Detect which cell encompasses the target text, then output its (x, y) center coordinate. 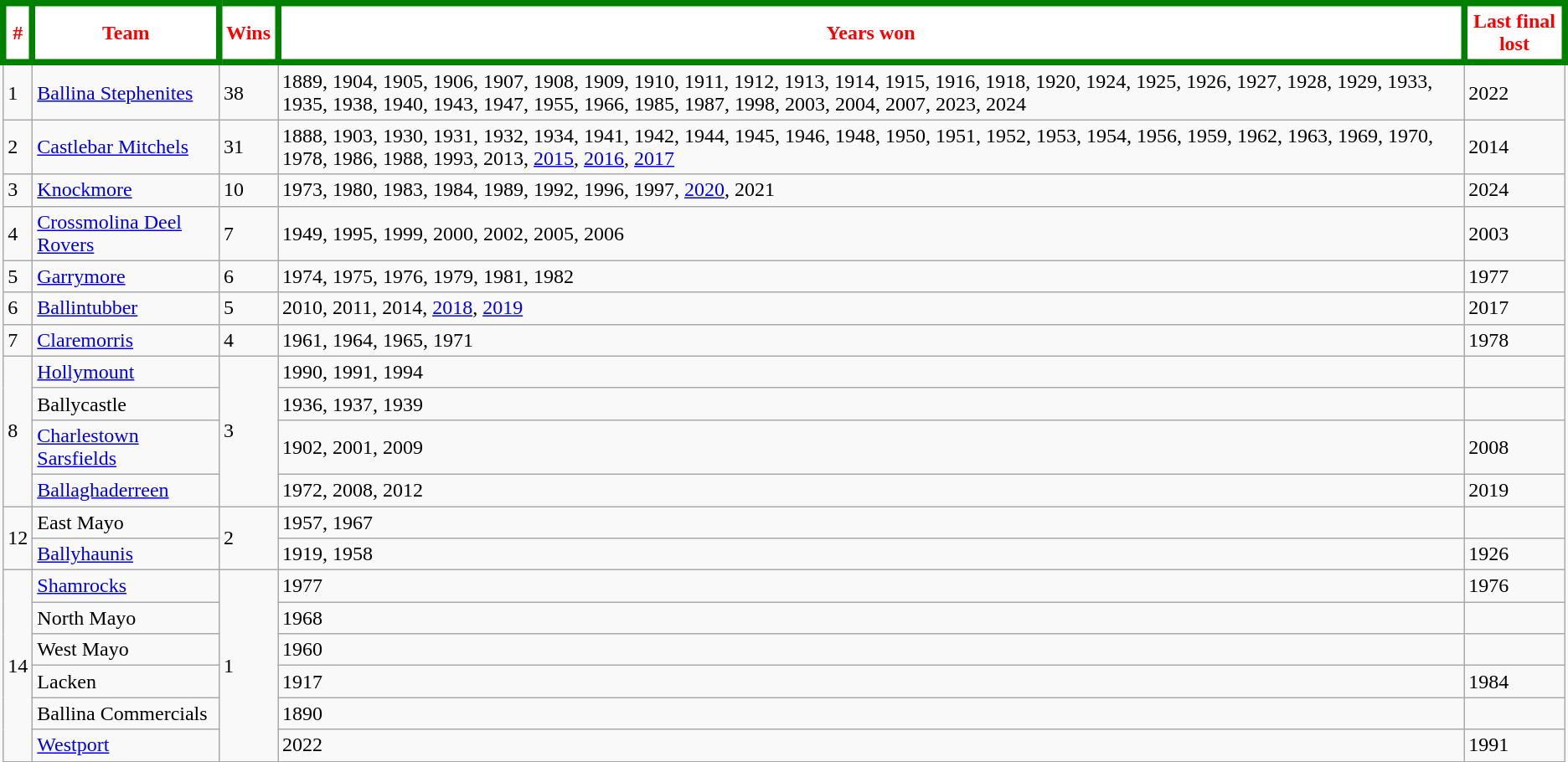
1936, 1937, 1939 (871, 404)
1976 (1514, 586)
Garrymore (126, 276)
Knockmore (126, 190)
1990, 1991, 1994 (871, 372)
1957, 1967 (871, 522)
Wins (249, 33)
1974, 1975, 1976, 1979, 1981, 1982 (871, 276)
31 (249, 147)
Shamrocks (126, 586)
1978 (1514, 340)
1991 (1514, 745)
1972, 2008, 2012 (871, 490)
# (18, 33)
8 (18, 430)
Ballyhaunis (126, 554)
Ballina Commercials (126, 713)
10 (249, 190)
North Mayo (126, 618)
Crossmolina Deel Rovers (126, 233)
1902, 2001, 2009 (871, 447)
Ballina Stephenites (126, 91)
Westport (126, 745)
1968 (871, 618)
2019 (1514, 490)
Hollymount (126, 372)
12 (18, 538)
Lacken (126, 682)
2024 (1514, 190)
1917 (871, 682)
1960 (871, 650)
1919, 1958 (871, 554)
2010, 2011, 2014, 2018, 2019 (871, 308)
Ballintubber (126, 308)
West Mayo (126, 650)
38 (249, 91)
Last final lost (1514, 33)
2008 (1514, 447)
1890 (871, 713)
1984 (1514, 682)
Ballycastle (126, 404)
Team (126, 33)
1961, 1964, 1965, 1971 (871, 340)
1973, 1980, 1983, 1984, 1989, 1992, 1996, 1997, 2020, 2021 (871, 190)
Years won (871, 33)
Castlebar Mitchels (126, 147)
14 (18, 666)
Ballaghaderreen (126, 490)
East Mayo (126, 522)
Claremorris (126, 340)
Charlestown Sarsfields (126, 447)
2003 (1514, 233)
2014 (1514, 147)
2017 (1514, 308)
1926 (1514, 554)
1949, 1995, 1999, 2000, 2002, 2005, 2006 (871, 233)
